Pinpoint the cell where the given text exists, returning its (X, Y) midpoint coordinate. 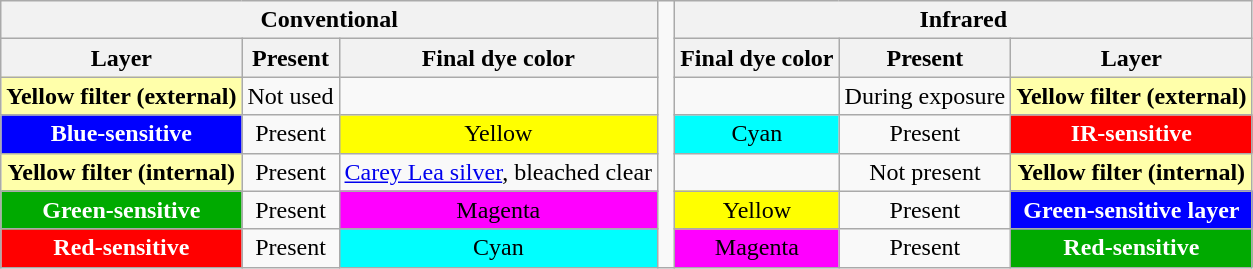
Not present (925, 172)
Conventional (330, 20)
Green-sensitive layer (1132, 210)
During exposure (925, 96)
IR-sensitive (1132, 134)
Blue-sensitive (122, 134)
Green-sensitive (122, 210)
Carey Lea silver, bleached clear (498, 172)
Infrared (964, 20)
Not used (290, 96)
